Pinpoint the cell where the given text exists, returning its (X, Y) midpoint coordinate. 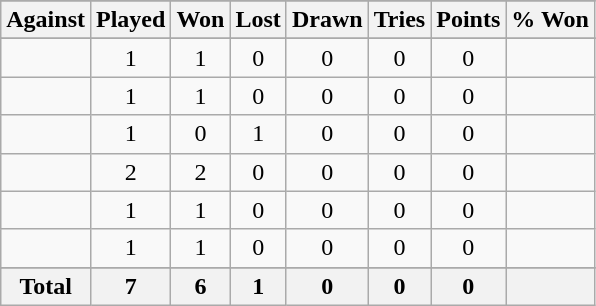
Lost (258, 20)
6 (200, 286)
% Won (550, 20)
Played (130, 20)
Against (46, 20)
Total (46, 286)
Points (468, 20)
Won (200, 20)
Tries (400, 20)
Drawn (327, 20)
7 (130, 286)
